Provide the (X, Y) coordinate of the cell's center where the given text is located.  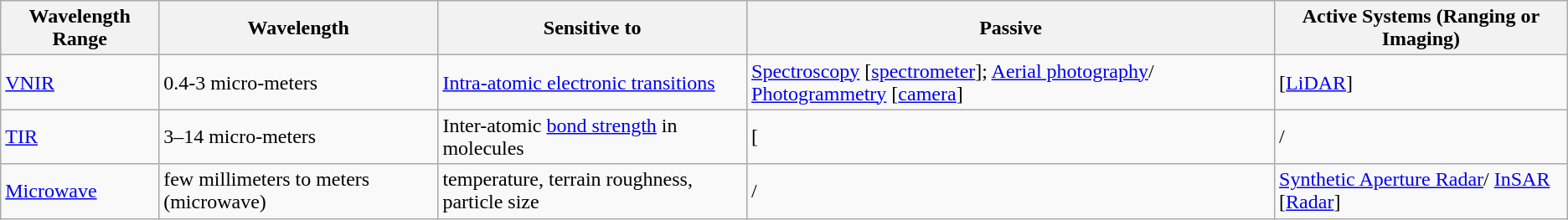
Synthetic Aperture Radar/ InSAR [Radar] (1421, 191)
Wavelength Range (80, 28)
Sensitive to (593, 28)
Active Systems (Ranging or Imaging) (1421, 28)
TIR (80, 137)
3–14 micro-meters (298, 137)
Wavelength (298, 28)
Intra-atomic electronic transitions (593, 82)
Spectroscopy [spectrometer]; Aerial photography/ Photogrammetry [camera] (1011, 82)
[ (1011, 137)
few millimeters to meters (microwave) (298, 191)
0.4-3 micro-meters (298, 82)
[LiDAR] (1421, 82)
Passive (1011, 28)
Inter-atomic bond strength in molecules (593, 137)
Microwave (80, 191)
VNIR (80, 82)
temperature, terrain roughness, particle size (593, 191)
